Capture the cell that displays the provided text and extract its [x, y] central coordinate. 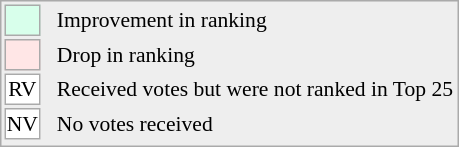
Received votes but were not ranked in Top 25 [254, 90]
Improvement in ranking [254, 20]
No votes received [254, 124]
RV [22, 90]
Drop in ranking [254, 55]
NV [22, 124]
